Return the (x, y) coordinate for the center point of the cell that contains the specified text.  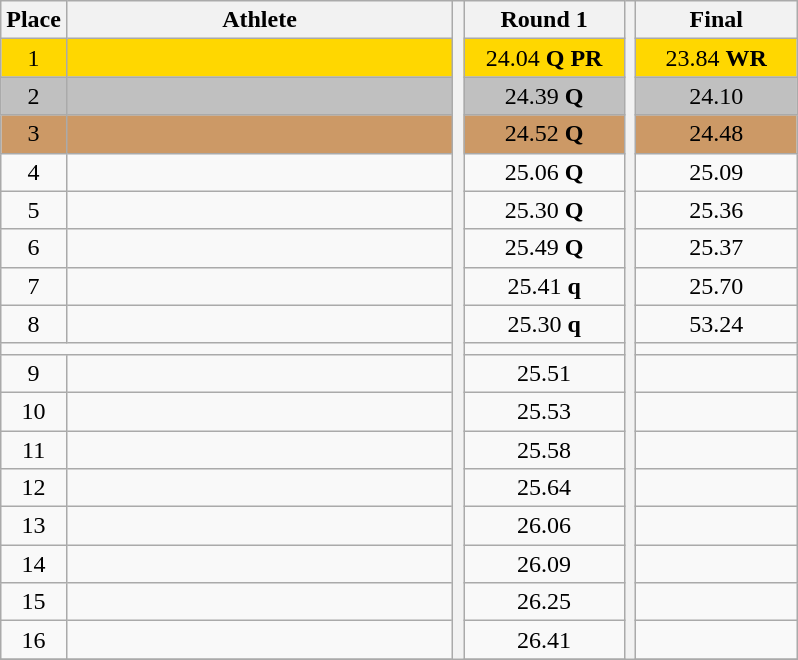
11 (34, 449)
16 (34, 640)
8 (34, 324)
12 (34, 488)
5 (34, 210)
Place (34, 20)
23.84 WR (716, 58)
13 (34, 526)
25.53 (544, 411)
25.06 Q (544, 172)
25.36 (716, 210)
24.48 (716, 134)
24.52 Q (544, 134)
25.30 q (544, 324)
26.09 (544, 564)
25.70 (716, 286)
25.41 q (544, 286)
4 (34, 172)
14 (34, 564)
24.10 (716, 96)
53.24 (716, 324)
25.49 Q (544, 248)
2 (34, 96)
25.09 (716, 172)
25.58 (544, 449)
Athlete (259, 20)
25.30 Q (544, 210)
6 (34, 248)
Final (716, 20)
26.41 (544, 640)
1 (34, 58)
15 (34, 602)
26.25 (544, 602)
24.04 Q PR (544, 58)
3 (34, 134)
Round 1 (544, 20)
9 (34, 373)
24.39 Q (544, 96)
25.64 (544, 488)
25.37 (716, 248)
25.51 (544, 373)
7 (34, 286)
10 (34, 411)
26.06 (544, 526)
